Scan for the cell matching the given text and deliver its (x, y) coordinate at center. 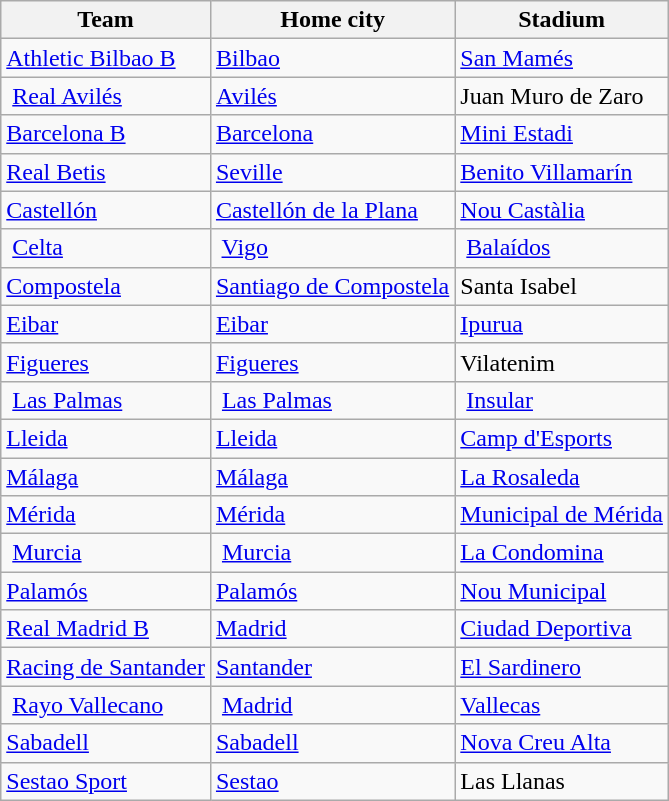
Avilés (332, 96)
Celta (106, 248)
Nova Creu Alta (562, 743)
Insular (562, 400)
Stadium (562, 20)
San Mamés (562, 58)
Camp d'Esports (562, 438)
Ipurua (562, 324)
El Sardinero (562, 667)
Municipal de Mérida (562, 515)
Santa Isabel (562, 286)
Vigo (332, 248)
Bilbao (332, 58)
La Rosaleda (562, 477)
Castellón (106, 210)
Rayo Vallecano (106, 705)
Benito Villamarín (562, 172)
Compostela (106, 286)
Barcelona (332, 134)
Vilatenim (562, 362)
Santiago de Compostela (332, 286)
Real Madrid B (106, 629)
Castellón de la Plana (332, 210)
Balaídos (562, 248)
Ciudad Deportiva (562, 629)
Nou Castàlia (562, 210)
La Condomina (562, 553)
Real Betis (106, 172)
Santander (332, 667)
Team (106, 20)
Vallecas (562, 705)
Seville (332, 172)
Juan Muro de Zaro (562, 96)
Home city (332, 20)
Barcelona B (106, 134)
Racing de Santander (106, 667)
Sestao (332, 781)
Real Avilés (106, 96)
Sestao Sport (106, 781)
Athletic Bilbao B (106, 58)
Nou Municipal (562, 591)
Mini Estadi (562, 134)
Las Llanas (562, 781)
